Return (X, Y) of the center of cell containing provided text 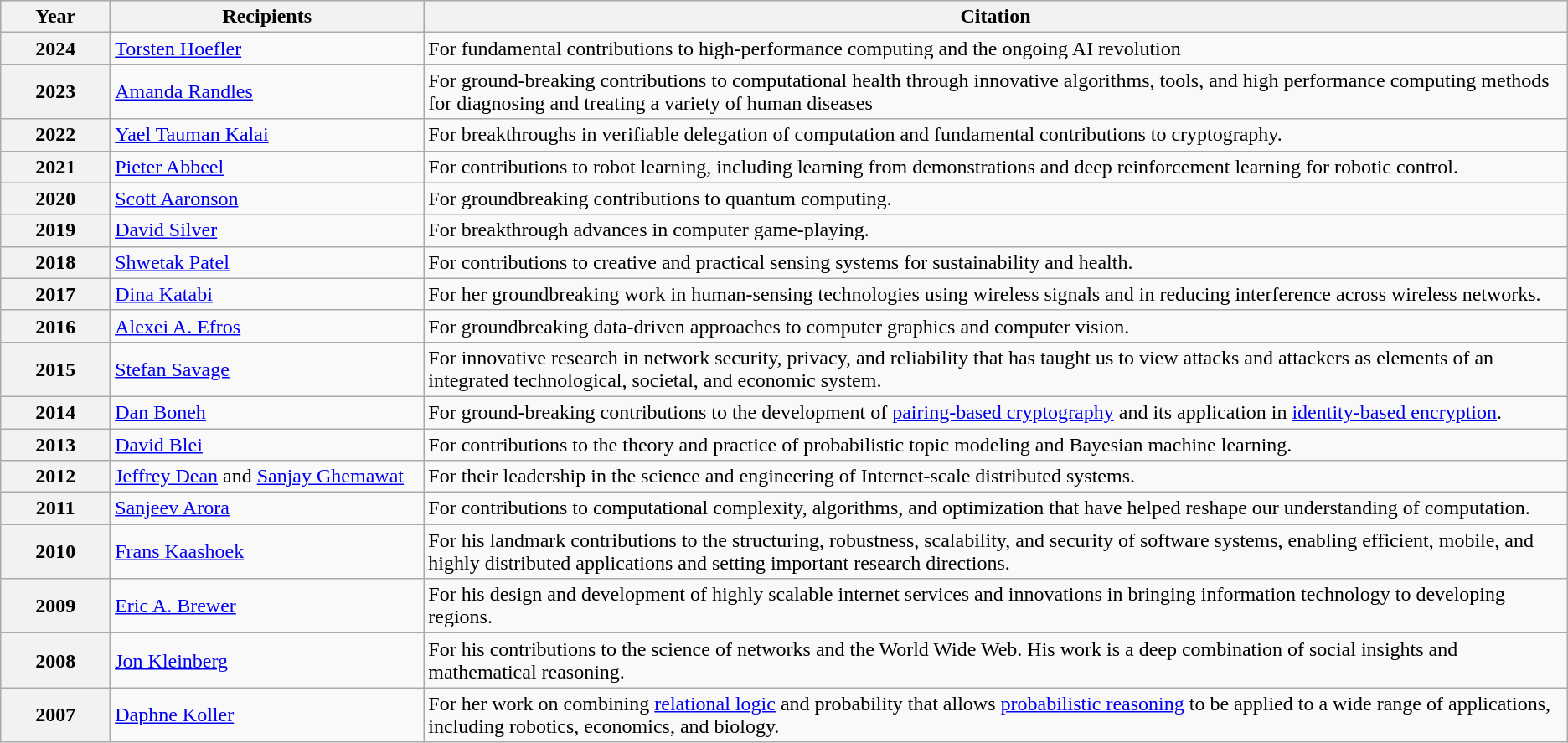
2022 (55, 135)
For breakthroughs in verifiable delegation of computation and fundamental contributions to cryptography. (995, 135)
Eric A. Brewer (267, 606)
2010 (55, 551)
Jon Kleinberg (267, 660)
For groundbreaking data-driven approaches to computer graphics and computer vision. (995, 326)
2019 (55, 230)
Yael Tauman Kalai (267, 135)
Scott Aaronson (267, 199)
2015 (55, 369)
2013 (55, 445)
Citation (995, 17)
For fundamental contributions to high-performance computing and the ongoing AI revolution (995, 49)
For contributions to creative and practical sensing systems for sustainability and health. (995, 262)
2017 (55, 294)
2016 (55, 326)
David Silver (267, 230)
Daphne Koller (267, 715)
Alexei A. Efros (267, 326)
David Blei (267, 445)
Pieter Abbeel (267, 167)
Torsten Hoefler (267, 49)
Dina Katabi (267, 294)
For his design and development of highly scalable internet services and innovations in bringing information technology to developing regions. (995, 606)
For contributions to computational complexity, algorithms, and optimization that have helped reshape our understanding of computation. (995, 508)
For their leadership in the science and engineering of Internet-scale distributed systems. (995, 477)
2008 (55, 660)
Amanda Randles (267, 92)
For breakthrough advances in computer game-playing. (995, 230)
For groundbreaking contributions to quantum computing. (995, 199)
2020 (55, 199)
For contributions to the theory and practice of probabilistic topic modeling and Bayesian machine learning. (995, 445)
2007 (55, 715)
Dan Boneh (267, 412)
Frans Kaashoek (267, 551)
2021 (55, 167)
2011 (55, 508)
For ground-breaking contributions to the development of pairing-based cryptography and its application in identity-based encryption. (995, 412)
2014 (55, 412)
2023 (55, 92)
2018 (55, 262)
Shwetak Patel (267, 262)
Recipients (267, 17)
2012 (55, 477)
2009 (55, 606)
Year (55, 17)
Stefan Savage (267, 369)
For contributions to robot learning, including learning from demonstrations and deep reinforcement learning for robotic control. (995, 167)
2024 (55, 49)
Jeffrey Dean and Sanjay Ghemawat (267, 477)
Sanjeev Arora (267, 508)
For her groundbreaking work in human-sensing technologies using wireless signals and in reducing interference across wireless networks. (995, 294)
